Identify which cell holds the provided text, then report its (X, Y) central coordinate. 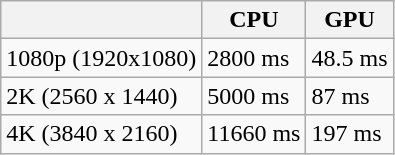
11660 ms (254, 134)
87 ms (350, 96)
2K (2560 x 1440) (102, 96)
2800 ms (254, 58)
197 ms (350, 134)
1080p (1920x1080) (102, 58)
48.5 ms (350, 58)
GPU (350, 20)
4K (3840 x 2160) (102, 134)
5000 ms (254, 96)
CPU (254, 20)
